Identify which cell holds the provided text, then report its (x, y) central coordinate. 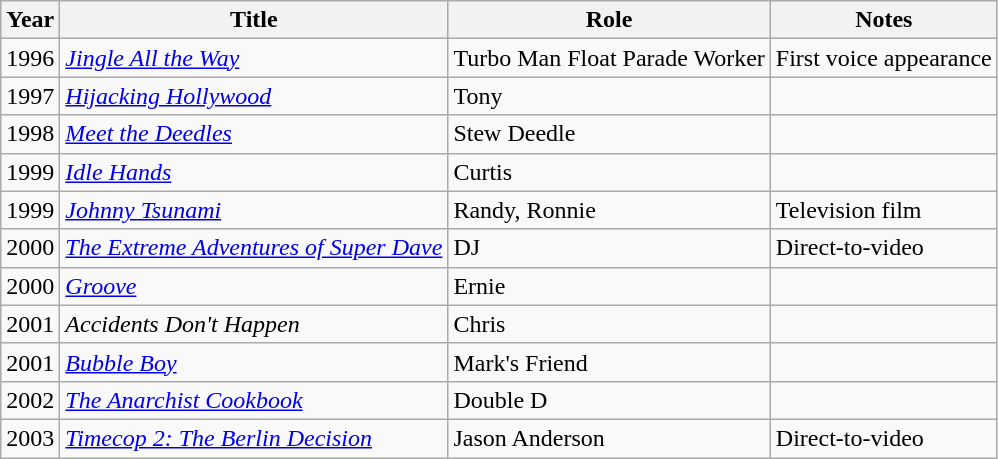
Bubble Boy (254, 362)
Groove (254, 286)
Tony (609, 96)
Mark's Friend (609, 362)
Jingle All the Way (254, 58)
Timecop 2: The Berlin Decision (254, 438)
DJ (609, 248)
Accidents Don't Happen (254, 324)
Double D (609, 400)
Chris (609, 324)
1998 (30, 134)
Idle Hands (254, 172)
Johnny Tsunami (254, 210)
2003 (30, 438)
Jason Anderson (609, 438)
Meet the Deedles (254, 134)
The Extreme Adventures of Super Dave (254, 248)
Ernie (609, 286)
First voice appearance (884, 58)
Turbo Man Float Parade Worker (609, 58)
Curtis (609, 172)
Title (254, 20)
Stew Deedle (609, 134)
The Anarchist Cookbook (254, 400)
Hijacking Hollywood (254, 96)
Randy, Ronnie (609, 210)
Television film (884, 210)
2002 (30, 400)
1997 (30, 96)
Notes (884, 20)
1996 (30, 58)
Year (30, 20)
Role (609, 20)
